Detect which cell encompasses the target text, then output its (x, y) center coordinate. 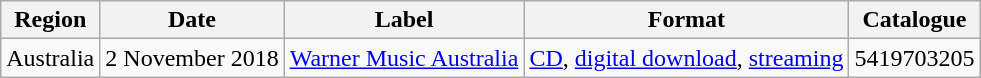
Label (404, 20)
5419703205 (914, 58)
Australia (50, 58)
CD, digital download, streaming (686, 58)
2 November 2018 (192, 58)
Region (50, 20)
Warner Music Australia (404, 58)
Format (686, 20)
Catalogue (914, 20)
Date (192, 20)
